Detect which cell encompasses the target text, then output its [x, y] center coordinate. 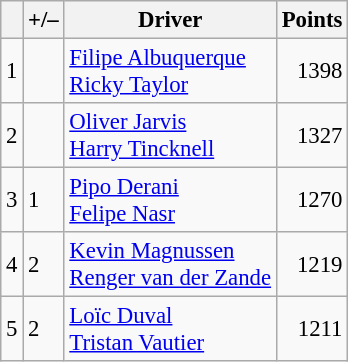
Oliver Jarvis Harry Tincknell [170, 136]
Loïc Duval Tristan Vautier [170, 330]
1398 [312, 72]
1327 [312, 136]
Filipe Albuquerque Ricky Taylor [170, 72]
Points [312, 20]
1219 [312, 264]
Kevin Magnussen Renger van der Zande [170, 264]
Pipo Derani Felipe Nasr [170, 200]
Driver [170, 20]
1270 [312, 200]
+/– [44, 20]
3 [12, 200]
4 [12, 264]
1211 [312, 330]
5 [12, 330]
